From the cell containing the given text, extract its center point as [x, y] coordinate. 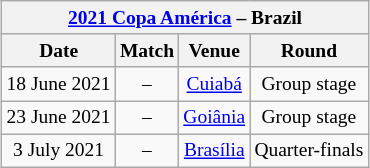
Round [309, 50]
18 June 2021 [58, 84]
2021 Copa América – Brazil [185, 18]
Goiânia [214, 118]
Brasília [214, 150]
Date [58, 50]
23 June 2021 [58, 118]
Venue [214, 50]
3 July 2021 [58, 150]
Cuiabá [214, 84]
Quarter-finals [309, 150]
Match [146, 50]
